For the text-containing cell, return its midpoint in [X, Y] coordinate format. 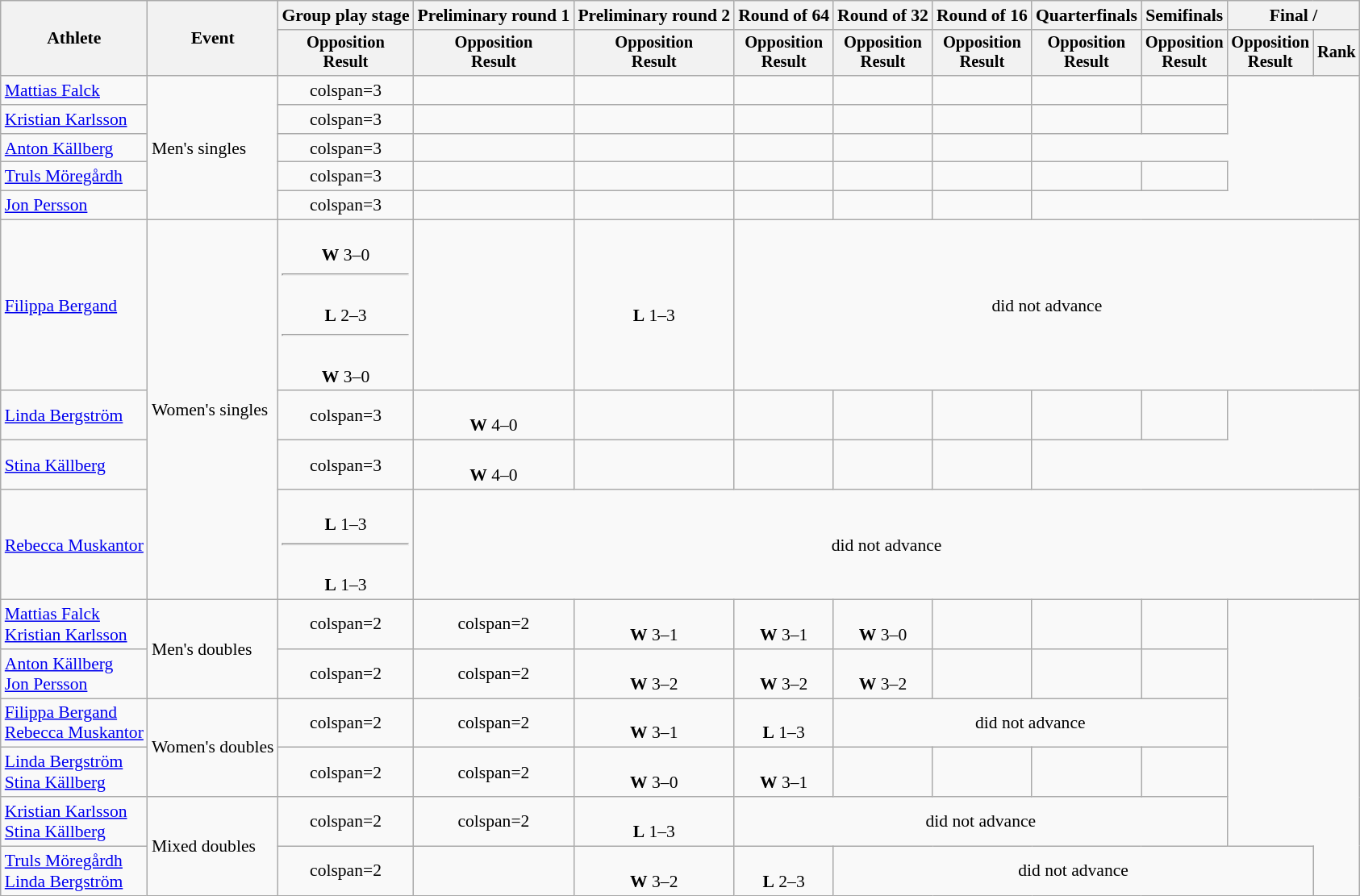
L 2–3 [784, 871]
Preliminary round 2 [653, 15]
L 1–3L 1–3 [345, 545]
Quarterfinals [1087, 15]
Mixed doubles [213, 846]
Semifinals [1184, 15]
Women's doubles [213, 748]
Anton KällbergJon Persson [74, 674]
Kristian KarlssonStina Källberg [74, 821]
Mattias Falck [74, 90]
Kristian Karlsson [74, 119]
Truls MöregårdhLinda Bergström [74, 871]
Linda Bergström [74, 416]
Athlete [74, 39]
Filippa Bergand [74, 306]
Men's doubles [213, 649]
Preliminary round 1 [494, 15]
Group play stage [345, 15]
Linda BergströmStina Källberg [74, 773]
Women's singles [213, 410]
Round of 64 [784, 15]
Final / [1293, 15]
Stina Källberg [74, 465]
Anton Källberg [74, 148]
W 3–0L 2–3W 3–0 [345, 306]
Event [213, 39]
Rebecca Muskantor [74, 545]
Truls Möregårdh [74, 177]
Round of 32 [882, 15]
Round of 16 [982, 15]
Mattias FalckKristian Karlsson [74, 624]
Filippa BergandRebecca Muskantor [74, 723]
Jon Persson [74, 206]
Rank [1337, 53]
Men's singles [213, 148]
